Determine the [x, y] coordinate at the center of the cell enclosing the given text.  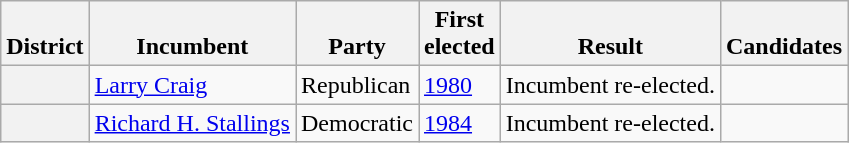
1980 [459, 85]
District [45, 34]
Candidates [784, 34]
Party [358, 34]
Firstelected [459, 34]
Richard H. Stallings [192, 123]
Incumbent [192, 34]
Larry Craig [192, 85]
Democratic [358, 123]
1984 [459, 123]
Result [610, 34]
Republican [358, 85]
